Detect which cell encompasses the target text, then output its [x, y] center coordinate. 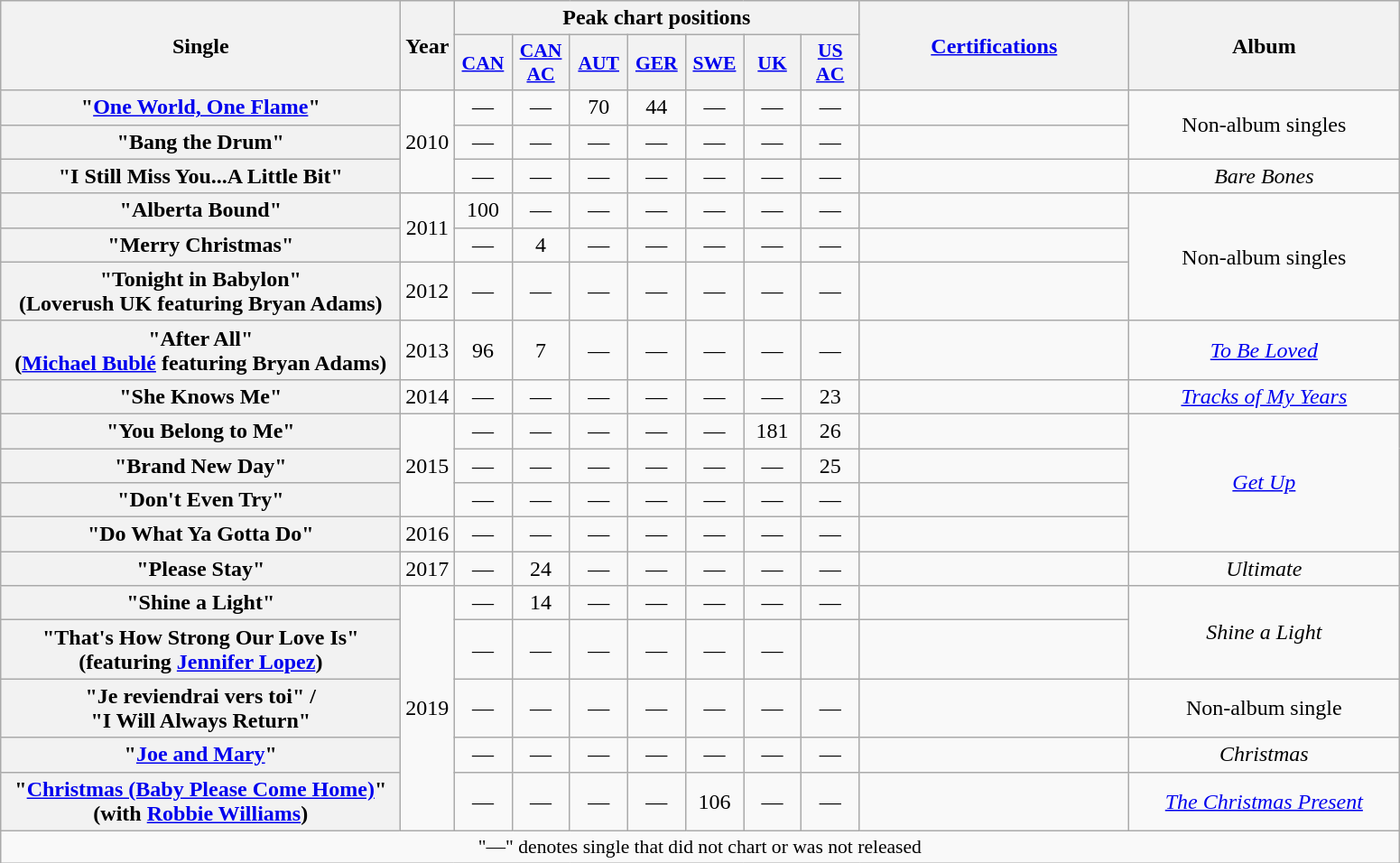
"Tonight in Babylon" (Loverush UK featuring Bryan Adams) [200, 291]
"Please Stay" [200, 569]
US AC [830, 63]
UK [773, 63]
4 [541, 245]
2014 [428, 396]
2015 [428, 465]
"—" denotes single that did not chart or was not released [700, 847]
Ultimate [1264, 569]
Non-album single [1264, 708]
2017 [428, 569]
106 [714, 802]
"Brand New Day" [200, 465]
"You Belong to Me" [200, 431]
"After All" (Michael Bublé featuring Bryan Adams) [200, 350]
7 [541, 350]
23 [830, 396]
"Je reviendrai vers toi" / "I Will Always Return" [200, 708]
Year [428, 45]
Certifications [995, 45]
To Be Loved [1264, 350]
2012 [428, 291]
Christmas [1264, 755]
2013 [428, 350]
Album [1264, 45]
"Do What Ya Gotta Do" [200, 534]
Single [200, 45]
The Christmas Present [1264, 802]
"I Still Miss You...A Little Bit" [200, 176]
25 [830, 465]
100 [483, 210]
181 [773, 431]
44 [656, 107]
Get Up [1264, 482]
"That's How Strong Our Love Is"(featuring Jennifer Lopez) [200, 650]
26 [830, 431]
"Christmas (Baby Please Come Home)"(with Robbie Williams) [200, 802]
2019 [428, 708]
2011 [428, 227]
70 [598, 107]
24 [541, 569]
Shine a Light [1264, 632]
96 [483, 350]
Bare Bones [1264, 176]
"She Knows Me" [200, 396]
"Shine a Light" [200, 603]
CAN [483, 63]
"Alberta Bound" [200, 210]
"Joe and Mary" [200, 755]
"Merry Christmas" [200, 245]
GER [656, 63]
SWE [714, 63]
"One World, One Flame" [200, 107]
14 [541, 603]
2016 [428, 534]
AUT [598, 63]
2010 [428, 142]
"Bang the Drum" [200, 142]
Tracks of My Years [1264, 396]
CAN AC [541, 63]
"Don't Even Try" [200, 500]
Peak chart positions [657, 18]
